Scan for the cell matching the given text and deliver its [X, Y] coordinate at center. 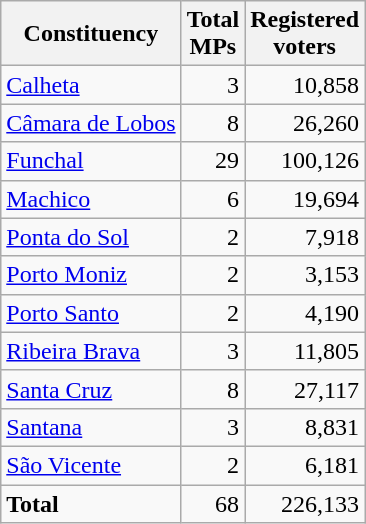
3,153 [305, 275]
29 [213, 161]
6,181 [305, 465]
Ponta do Sol [91, 237]
6 [213, 199]
Constituency [91, 34]
Santa Cruz [91, 389]
Ribeira Brava [91, 351]
11,805 [305, 351]
São Vicente [91, 465]
226,133 [305, 503]
Total [91, 503]
Câmara de Lobos [91, 123]
Calheta [91, 85]
Porto Moniz [91, 275]
Total MPs [213, 34]
Funchal [91, 161]
Santana [91, 427]
4,190 [305, 313]
68 [213, 503]
Machico [91, 199]
Porto Santo [91, 313]
26,260 [305, 123]
19,694 [305, 199]
Registeredvoters [305, 34]
10,858 [305, 85]
8,831 [305, 427]
7,918 [305, 237]
100,126 [305, 161]
27,117 [305, 389]
